Extract the (X, Y) coordinate from the center of the cell holding the provided text.  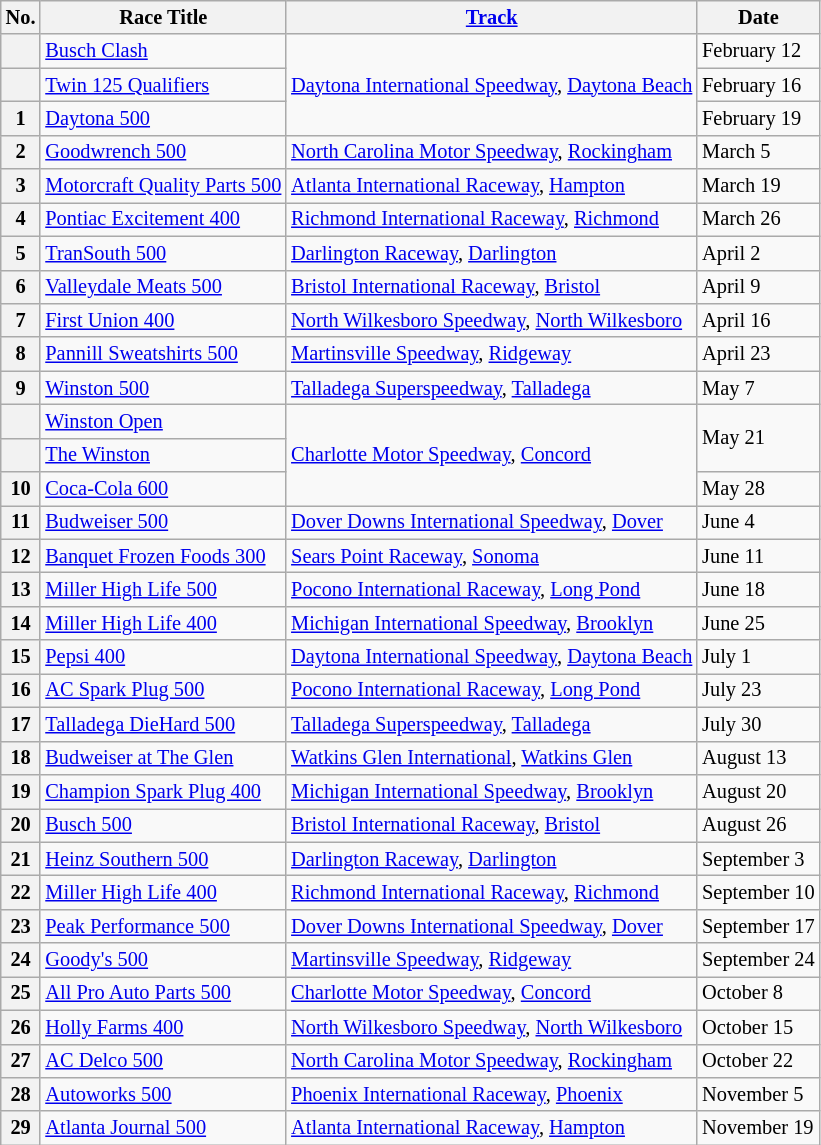
18 (21, 758)
Date (758, 17)
AC Delco 500 (163, 1061)
Heinz Southern 500 (163, 859)
Goody's 500 (163, 960)
Miller High Life 500 (163, 589)
3 (21, 186)
20 (21, 825)
Pontiac Excitement 400 (163, 219)
Holly Farms 400 (163, 1027)
25 (21, 993)
April 9 (758, 287)
Pannill Sweatshirts 500 (163, 354)
Autoworks 500 (163, 1094)
June 25 (758, 623)
May 28 (758, 489)
All Pro Auto Parts 500 (163, 993)
16 (21, 690)
29 (21, 1128)
February 16 (758, 85)
August 13 (758, 758)
March 5 (758, 152)
13 (21, 589)
June 18 (758, 589)
September 3 (758, 859)
Atlanta Journal 500 (163, 1128)
Sears Point Raceway, Sonoma (492, 556)
March 19 (758, 186)
September 24 (758, 960)
Pepsi 400 (163, 657)
2 (21, 152)
First Union 400 (163, 320)
Motorcraft Quality Parts 500 (163, 186)
May 21 (758, 438)
23 (21, 926)
June 11 (758, 556)
Twin 125 Qualifiers (163, 85)
April 2 (758, 253)
May 7 (758, 388)
AC Spark Plug 500 (163, 690)
Busch 500 (163, 825)
4 (21, 219)
Winston Open (163, 421)
Busch Clash (163, 51)
July 30 (758, 724)
August 20 (758, 791)
July 1 (758, 657)
5 (21, 253)
Daytona 500 (163, 118)
February 19 (758, 118)
TranSouth 500 (163, 253)
22 (21, 892)
November 19 (758, 1128)
Goodwrench 500 (163, 152)
28 (21, 1094)
Race Title (163, 17)
September 10 (758, 892)
October 22 (758, 1061)
July 23 (758, 690)
February 12 (758, 51)
Winston 500 (163, 388)
11 (21, 522)
September 17 (758, 926)
Budweiser at The Glen (163, 758)
June 4 (758, 522)
No. (21, 17)
Watkins Glen International, Watkins Glen (492, 758)
9 (21, 388)
The Winston (163, 455)
24 (21, 960)
17 (21, 724)
6 (21, 287)
8 (21, 354)
15 (21, 657)
March 26 (758, 219)
27 (21, 1061)
1 (21, 118)
Budweiser 500 (163, 522)
19 (21, 791)
Champion Spark Plug 400 (163, 791)
Peak Performance 500 (163, 926)
21 (21, 859)
14 (21, 623)
Coca-Cola 600 (163, 489)
7 (21, 320)
Banquet Frozen Foods 300 (163, 556)
Phoenix International Raceway, Phoenix (492, 1094)
April 16 (758, 320)
Valleydale Meats 500 (163, 287)
October 15 (758, 1027)
October 8 (758, 993)
November 5 (758, 1094)
Track (492, 17)
August 26 (758, 825)
10 (21, 489)
12 (21, 556)
Talladega DieHard 500 (163, 724)
26 (21, 1027)
April 23 (758, 354)
